Search for the cell housing the specified text and yield its (X, Y) center coordinate. 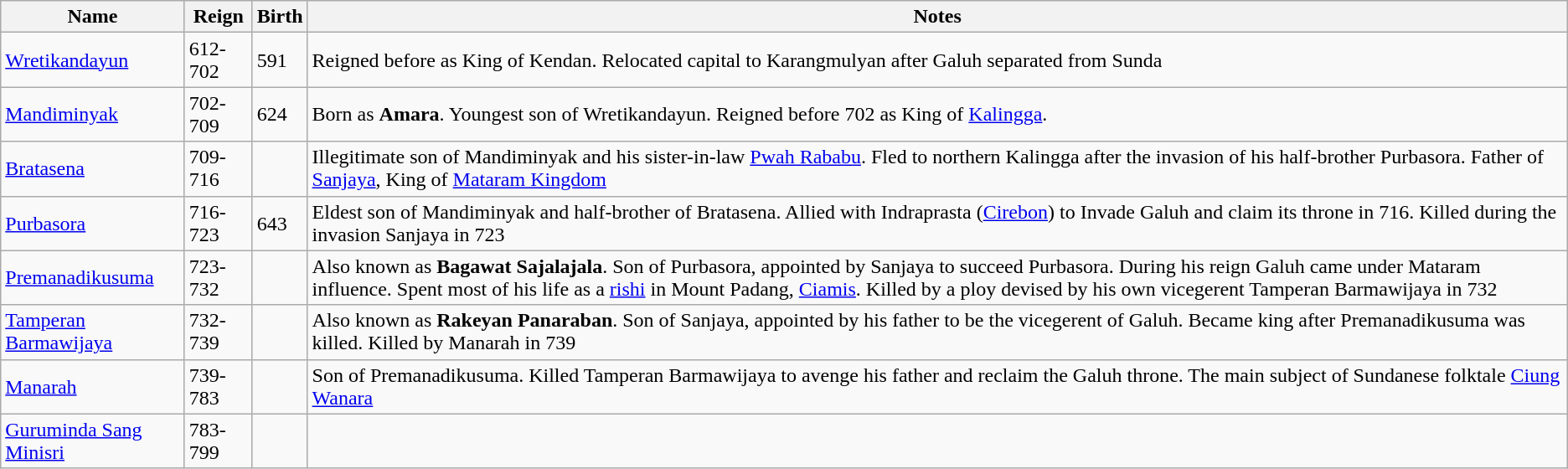
Wretikandayun (93, 60)
783-799 (218, 441)
Manarah (93, 387)
Bratasena (93, 169)
Name (93, 17)
Premanadikusuma (93, 278)
Purbasora (93, 223)
Birth (280, 17)
624 (280, 114)
Born as Amara. Youngest son of Wretikandayun. Reigned before 702 as King of Kalingga. (937, 114)
723-732 (218, 278)
716-723 (218, 223)
Notes (937, 17)
709-716 (218, 169)
702-709 (218, 114)
Mandiminyak (93, 114)
Reign (218, 17)
Reigned before as King of Kendan. Relocated capital to Karangmulyan after Galuh separated from Sunda (937, 60)
612-702 (218, 60)
Guruminda Sang Minisri (93, 441)
739-783 (218, 387)
643 (280, 223)
Tamperan Barmawijaya (93, 332)
732-739 (218, 332)
591 (280, 60)
